Extract the [x, y] coordinate from the center of the cell holding the provided text.  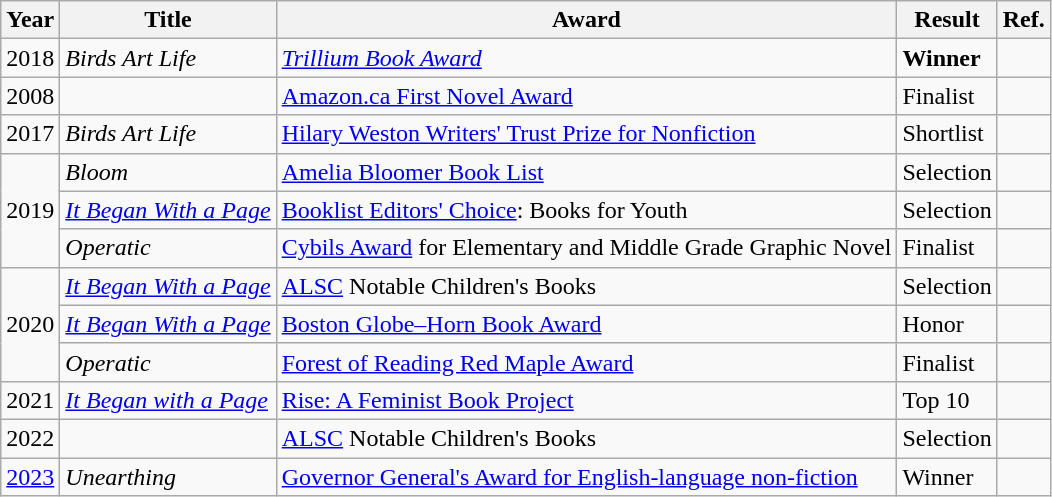
Forest of Reading Red Maple Award [586, 362]
Trillium Book Award [586, 58]
Bloom [168, 172]
Honor [947, 324]
Shortlist [947, 134]
Governor General's Award for English-language non-fiction [586, 477]
Rise: A Feminist Book Project [586, 400]
2019 [30, 210]
Amelia Bloomer Book List [586, 172]
Amazon.ca First Novel Award [586, 96]
2017 [30, 134]
Unearthing [168, 477]
2020 [30, 324]
Ref. [1024, 20]
2022 [30, 438]
Title [168, 20]
2008 [30, 96]
2018 [30, 58]
Top 10 [947, 400]
Hilary Weston Writers' Trust Prize for Nonfiction [586, 134]
Result [947, 20]
Boston Globe–Horn Book Award [586, 324]
Year [30, 20]
Cybils Award for Elementary and Middle Grade Graphic Novel [586, 248]
Award [586, 20]
Booklist Editors' Choice: Books for Youth [586, 210]
It Began with a Page [168, 400]
2021 [30, 400]
2023 [30, 477]
